Capture the cell that displays the provided text and extract its (x, y) central coordinate. 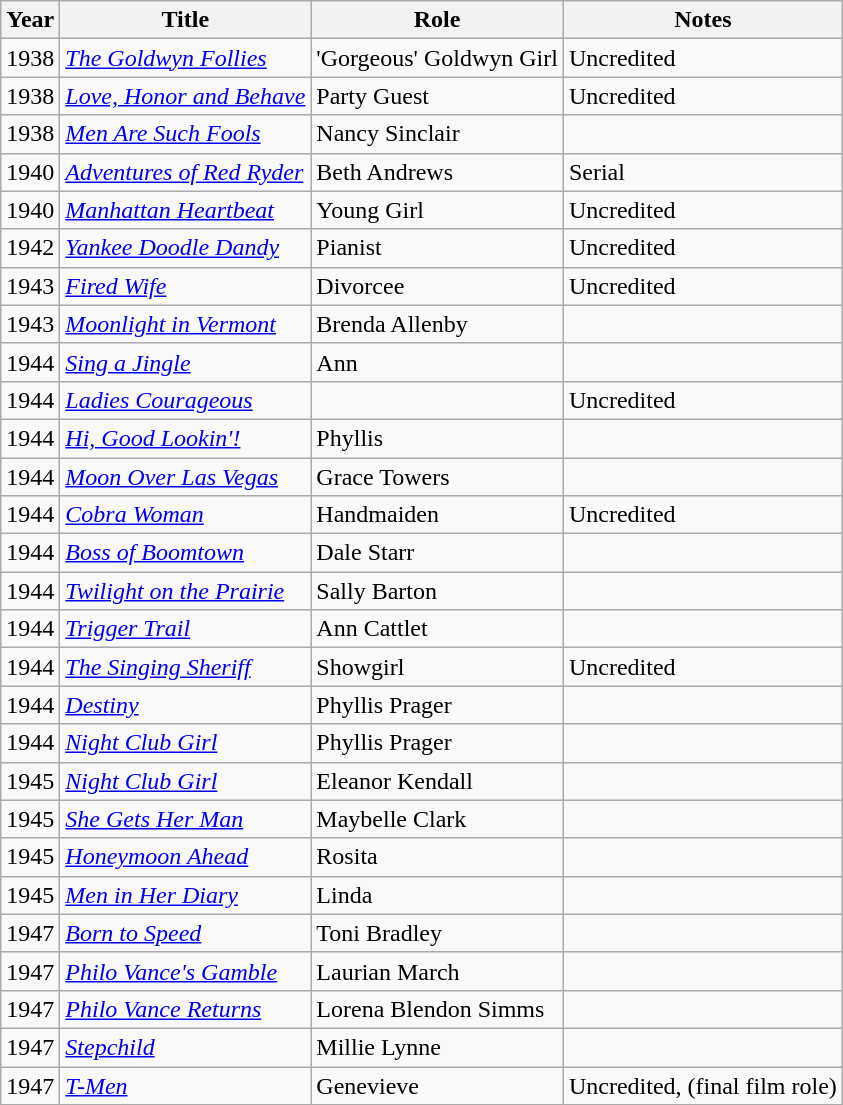
Moon Over Las Vegas (186, 477)
Sally Barton (438, 591)
Party Guest (438, 96)
Rosita (438, 857)
Lorena Blendon Simms (438, 1009)
Fired Wife (186, 286)
Cobra Woman (186, 515)
Serial (702, 172)
Men in Her Diary (186, 895)
Young Girl (438, 210)
Sing a Jingle (186, 362)
Adventures of Red Ryder (186, 172)
Showgirl (438, 667)
Brenda Allenby (438, 324)
Grace Towers (438, 477)
Beth Andrews (438, 172)
Divorcee (438, 286)
'Gorgeous' Goldwyn Girl (438, 58)
Uncredited, (final film role) (702, 1085)
The Singing Sheriff (186, 667)
Maybelle Clark (438, 819)
Handmaiden (438, 515)
Year (30, 20)
Nancy Sinclair (438, 134)
Laurian March (438, 971)
Genevieve (438, 1085)
Millie Lynne (438, 1047)
Ladies Courageous (186, 400)
Love, Honor and Behave (186, 96)
Yankee Doodle Dandy (186, 248)
The Goldwyn Follies (186, 58)
Notes (702, 20)
Philo Vance Returns (186, 1009)
Honeymoon Ahead (186, 857)
Born to Speed (186, 933)
Pianist (438, 248)
Trigger Trail (186, 629)
Phyllis (438, 438)
T-Men (186, 1085)
Eleanor Kendall (438, 781)
Title (186, 20)
Role (438, 20)
Philo Vance's Gamble (186, 971)
Destiny (186, 705)
Linda (438, 895)
Stepchild (186, 1047)
Toni Bradley (438, 933)
Manhattan Heartbeat (186, 210)
1942 (30, 248)
Men Are Such Fools (186, 134)
Boss of Boomtown (186, 553)
Moonlight in Vermont (186, 324)
Ann Cattlet (438, 629)
Hi, Good Lookin'! (186, 438)
She Gets Her Man (186, 819)
Ann (438, 362)
Twilight on the Prairie (186, 591)
Dale Starr (438, 553)
